Find where the given text appears and provide that cell's center as [X, Y] coordinate. 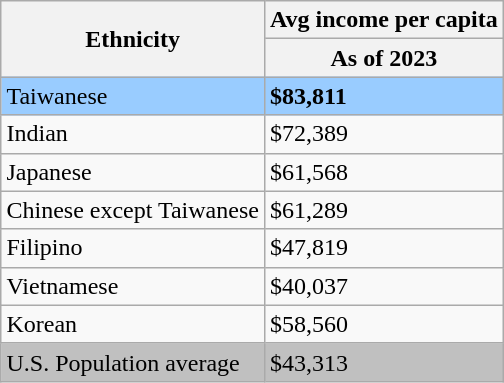
Taiwanese [133, 96]
U.S. Population average [133, 362]
Filipino [133, 248]
$72,389 [384, 134]
$61,568 [384, 172]
$58,560 [384, 324]
$61,289 [384, 210]
Vietnamese [133, 286]
$83,811 [384, 96]
$47,819 [384, 248]
Indian [133, 134]
Japanese [133, 172]
Korean [133, 324]
As of 2023 [384, 58]
$40,037 [384, 286]
Avg income per capita [384, 20]
$43,313 [384, 362]
Ethnicity [133, 39]
Chinese except Taiwanese [133, 210]
